Capture the cell that displays the provided text and extract its (x, y) central coordinate. 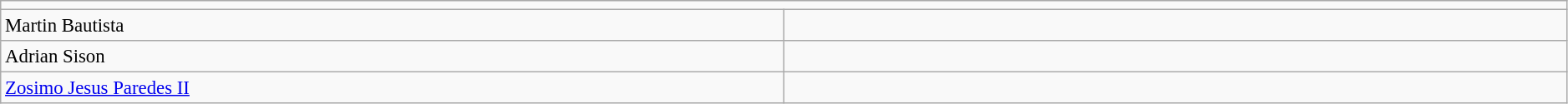
Zosimo Jesus Paredes II (393, 88)
Martin Bautista (393, 26)
Adrian Sison (393, 57)
